Identify which cell holds the provided text, then report its [x, y] central coordinate. 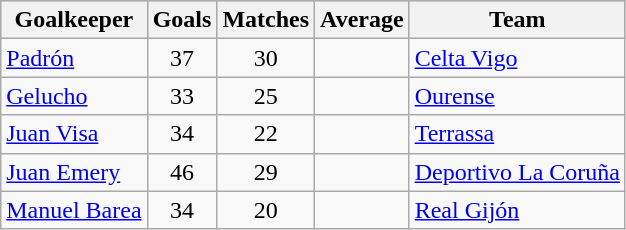
29 [266, 172]
Goalkeeper [74, 20]
Terrassa [517, 134]
Celta Vigo [517, 58]
Deportivo La Coruña [517, 172]
Goals [182, 20]
30 [266, 58]
Manuel Barea [74, 210]
Matches [266, 20]
20 [266, 210]
Average [362, 20]
Padrón [74, 58]
Real Gijón [517, 210]
Juan Visa [74, 134]
Juan Emery [74, 172]
Ourense [517, 96]
46 [182, 172]
33 [182, 96]
Team [517, 20]
Gelucho [74, 96]
37 [182, 58]
22 [266, 134]
25 [266, 96]
